Capture the cell that displays the provided text and extract its [X, Y] central coordinate. 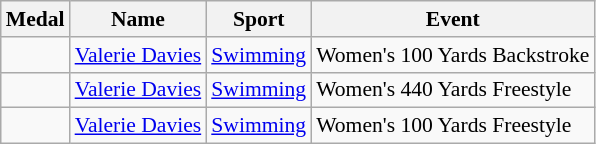
Women's 100 Yards Freestyle [452, 126]
Women's 440 Yards Freestyle [452, 90]
Women's 100 Yards Backstroke [452, 55]
Event [452, 19]
Name [138, 19]
Sport [258, 19]
Medal [36, 19]
